Return the [X, Y] coordinate for the center point of the cell that contains the specified text.  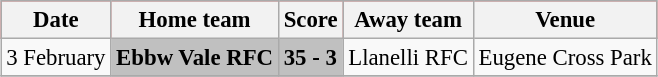
Ebbw Vale RFC [195, 57]
Venue [565, 20]
Date [56, 20]
Eugene Cross Park [565, 57]
Score [310, 20]
Llanelli RFC [408, 57]
35 - 3 [310, 57]
Home team [195, 20]
3 February [56, 57]
Away team [408, 20]
